Locate the cell with the specified text and output its (X, Y) center coordinate. 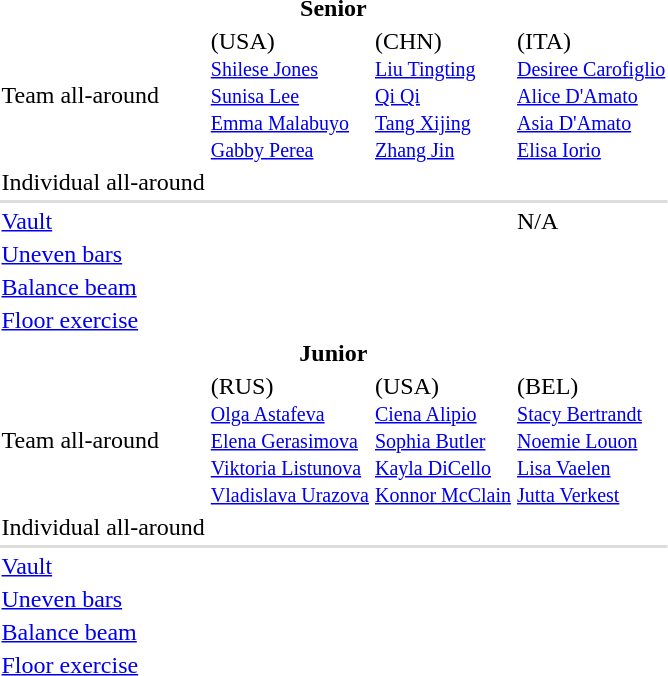
(CHN) Liu TingtingQi QiTang XijingZhang Jin (442, 95)
Floor exercise (103, 320)
Junior (334, 353)
(USA) Ciena AlipioSophia ButlerKayla DiCelloKonnor McClain (442, 440)
N/A (592, 221)
(RUS) Olga AstafevaElena GerasimovaViktoria ListunovaVladislava Urazova (290, 440)
(USA) Shilese JonesSunisa LeeEmma MalabuyoGabby Perea (290, 95)
(ITA) Desiree CarofiglioAlice D'AmatoAsia D'AmatoElisa Iorio (592, 95)
(BEL) Stacy BertrandtNoemie LouonLisa VaelenJutta Verkest (592, 440)
